Capture the cell that displays the provided text and extract its (X, Y) central coordinate. 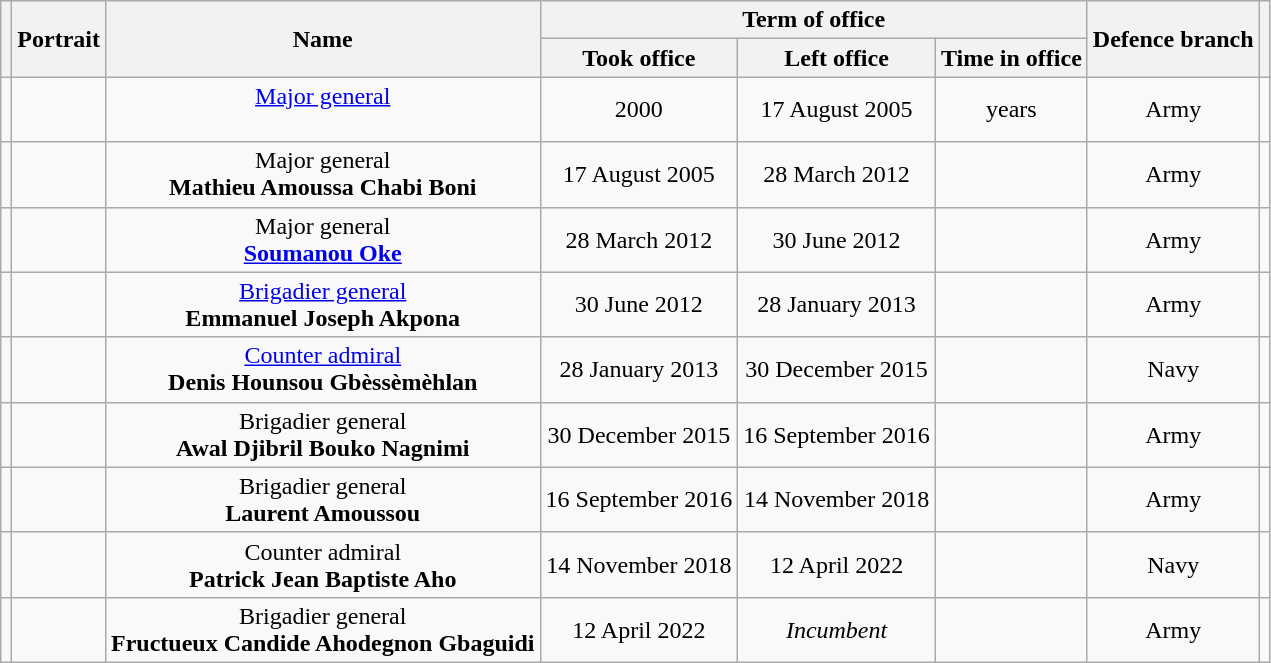
Term of office (814, 20)
Brigadier general Awal Djibril Bouko Nagnimi (322, 434)
Left office (837, 58)
Brigadier general Laurent Amoussou (322, 500)
years (1011, 110)
Portrait (59, 39)
Time in office (1011, 58)
Name (322, 39)
Major generalMathieu Amoussa Chabi Boni (322, 174)
Major general (322, 110)
Defence branch (1173, 39)
2000 (639, 110)
Took office (639, 58)
Counter admiralPatrick Jean Baptiste Aho (322, 564)
Brigadier generalFructueux Candide Ahodegnon Gbaguidi (322, 630)
Counter admiralDenis Hounsou Gbèssèmèhlan (322, 370)
Brigadier generalEmmanuel Joseph Akpona (322, 304)
Major generalSoumanou Oke (322, 240)
Incumbent (837, 630)
